Output the [X, Y] coordinate of the center of the cell containing the given text.  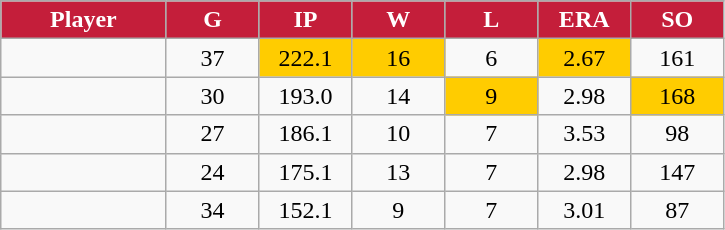
175.1 [306, 172]
16 [398, 58]
G [212, 20]
98 [678, 134]
3.53 [584, 134]
ERA [584, 20]
152.1 [306, 210]
Player [84, 20]
6 [492, 58]
222.1 [306, 58]
193.0 [306, 96]
W [398, 20]
161 [678, 58]
147 [678, 172]
34 [212, 210]
87 [678, 210]
168 [678, 96]
186.1 [306, 134]
13 [398, 172]
IP [306, 20]
3.01 [584, 210]
37 [212, 58]
27 [212, 134]
14 [398, 96]
SO [678, 20]
24 [212, 172]
30 [212, 96]
10 [398, 134]
2.67 [584, 58]
L [492, 20]
